Identify which cell holds the provided text, then report its (x, y) central coordinate. 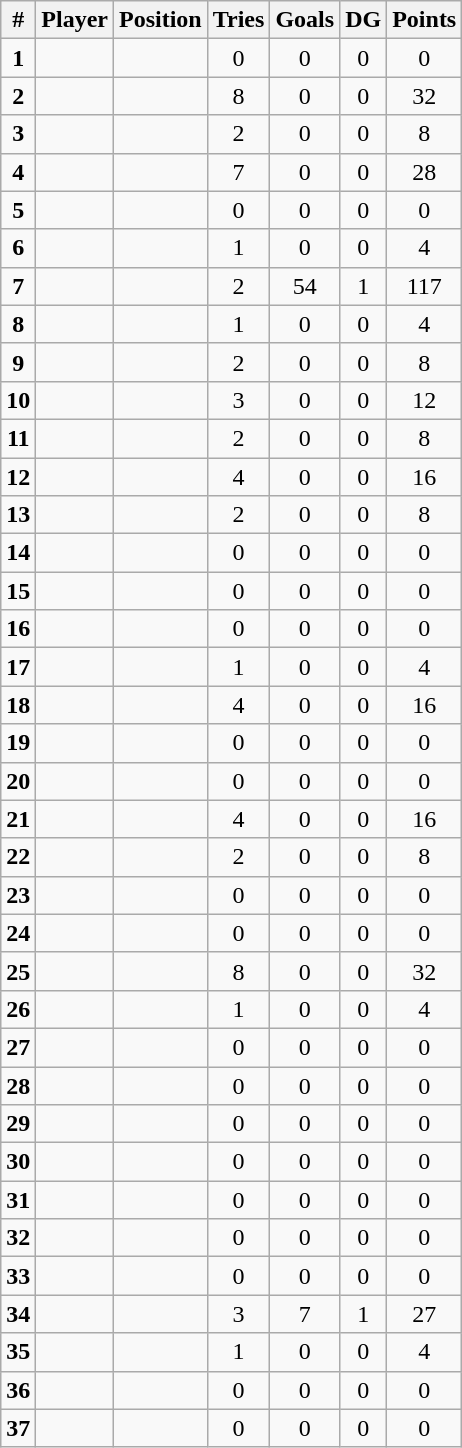
22 (18, 857)
11 (18, 438)
23 (18, 895)
13 (18, 515)
Position (161, 20)
Goals (305, 20)
26 (18, 1009)
9 (18, 362)
117 (424, 286)
# (18, 20)
29 (18, 1124)
17 (18, 667)
35 (18, 1352)
20 (18, 781)
19 (18, 743)
DG (364, 20)
18 (18, 705)
25 (18, 971)
34 (18, 1314)
5 (18, 210)
Points (424, 20)
33 (18, 1276)
24 (18, 933)
6 (18, 248)
31 (18, 1200)
21 (18, 819)
15 (18, 591)
36 (18, 1390)
30 (18, 1162)
Player (75, 20)
14 (18, 553)
54 (305, 286)
Tries (238, 20)
37 (18, 1428)
10 (18, 400)
